For the text-containing cell, return its midpoint in (X, Y) coordinate format. 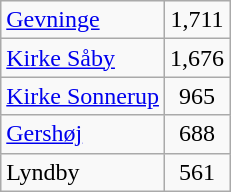
1,676 (196, 58)
688 (196, 134)
561 (196, 172)
Kirke Såby (83, 58)
965 (196, 96)
Gevninge (83, 20)
Kirke Sonnerup (83, 96)
Lyndby (83, 172)
1,711 (196, 20)
Gershøj (83, 134)
